Identify which cell holds the provided text, then report its [x, y] central coordinate. 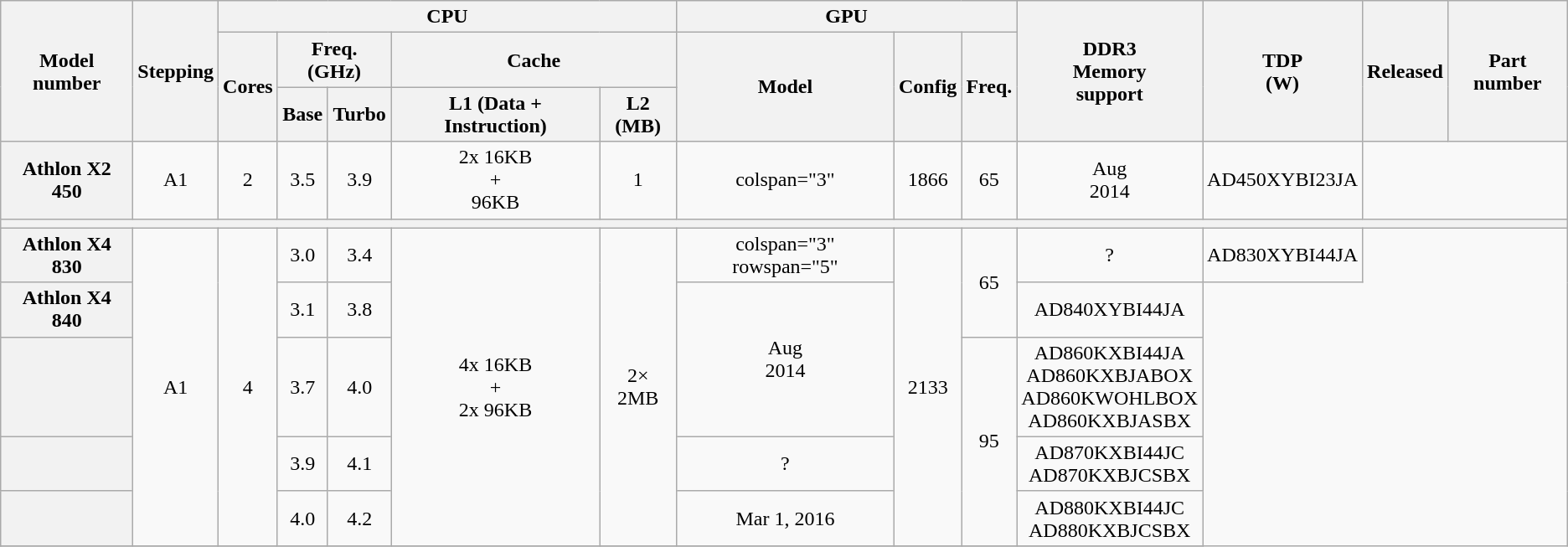
L1 (Data + Instruction) [496, 114]
Freq. (GHz) [334, 60]
1 [638, 180]
3.7 [302, 387]
Part number [1508, 71]
AD860KXBI44JAAD860KXBJABOXAD860KWOHLBOXAD860KXBJASBX [1110, 387]
Model [785, 87]
Athlon X2 450 [67, 180]
Athlon X4 840 [67, 310]
Base [302, 114]
Cache [534, 60]
AD840XYBI44JA [1110, 310]
4 [248, 387]
GPU [846, 17]
4x 16KB+2x 96KB [496, 387]
Released [1406, 71]
L2(MB) [638, 114]
4.2 [359, 518]
3.1 [302, 310]
Turbo [359, 114]
Stepping [176, 71]
2x 16KB+96KB [496, 180]
3.0 [302, 255]
Athlon X4 830 [67, 255]
AD870KXBI44JCAD870KXBJCSBX [1110, 464]
Freq. [989, 87]
colspan="3" rowspan="5" [785, 255]
2133 [927, 387]
AD830XYBI44JA [1283, 255]
Modelnumber [67, 71]
2× 2MB [638, 387]
DDR3Memorysupport [1110, 71]
3.8 [359, 310]
4.1 [359, 464]
1866 [927, 180]
95 [989, 441]
Cores [248, 87]
Config [927, 87]
colspan="3" [785, 180]
AD450XYBI23JA [1283, 180]
3.4 [359, 255]
3.5 [302, 180]
Mar 1, 2016 [785, 518]
AD880KXBI44JCAD880KXBJCSBX [1110, 518]
CPU [447, 17]
TDP(W) [1283, 71]
2 [248, 180]
